Pinpoint the cell where the given text exists, returning its (x, y) midpoint coordinate. 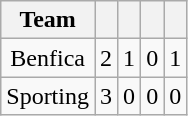
Sporting (48, 96)
Team (48, 20)
Benfica (48, 58)
3 (106, 96)
2 (106, 58)
